Search for the cell housing the specified text and yield its (X, Y) center coordinate. 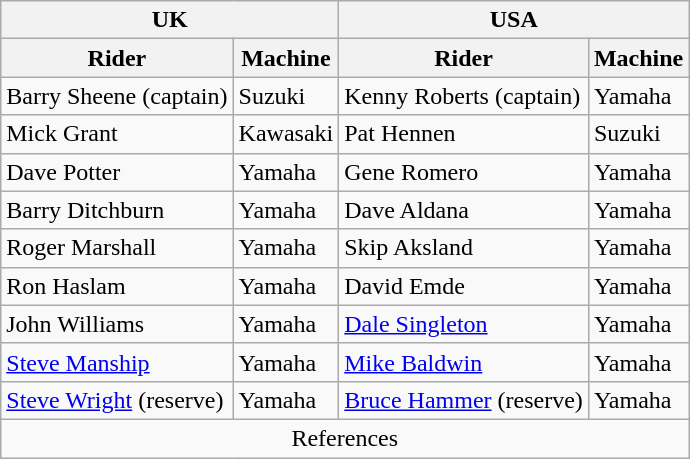
Barry Sheene (captain) (117, 96)
Dale Singleton (464, 324)
John Williams (117, 324)
Dave Potter (117, 172)
Kawasaki (286, 134)
USA (514, 20)
UK (170, 20)
Mick Grant (117, 134)
Steve Wright (reserve) (117, 400)
Steve Manship (117, 362)
Gene Romero (464, 172)
References (345, 438)
Dave Aldana (464, 210)
David Emde (464, 286)
Barry Ditchburn (117, 210)
Pat Hennen (464, 134)
Skip Aksland (464, 248)
Kenny Roberts (captain) (464, 96)
Ron Haslam (117, 286)
Roger Marshall (117, 248)
Bruce Hammer (reserve) (464, 400)
Mike Baldwin (464, 362)
